Output the (X, Y) coordinate of the center of the cell containing the given text.  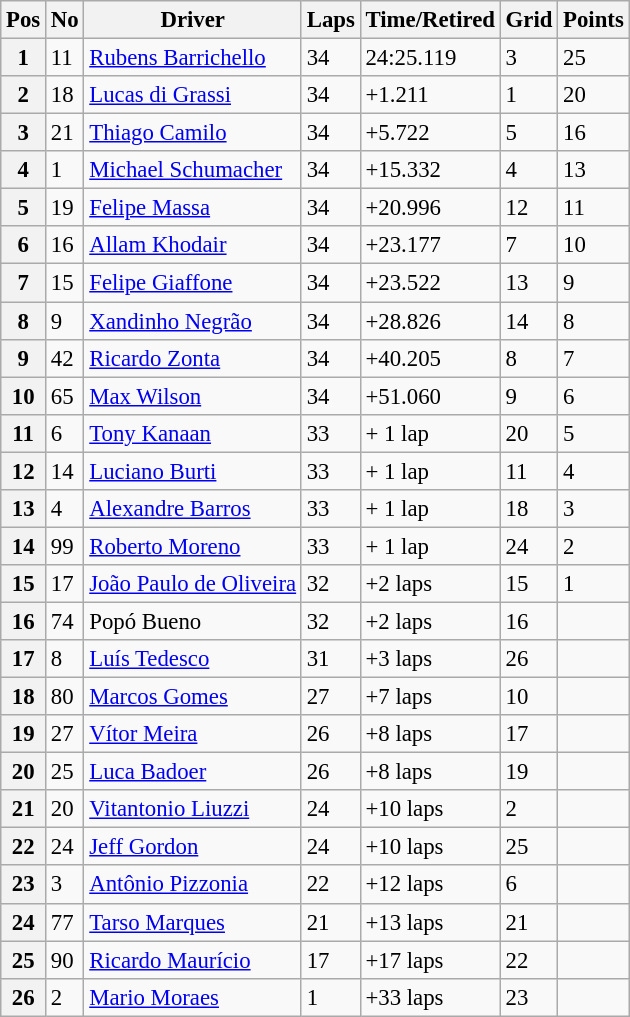
Roberto Moreno (192, 546)
Grid (528, 20)
Vitantonio Liuzzi (192, 809)
Antônio Pizzonia (192, 885)
Tarso Marques (192, 922)
+1.211 (430, 95)
Time/Retired (430, 20)
99 (65, 546)
Luca Badoer (192, 772)
+20.996 (430, 208)
+12 laps (430, 885)
77 (65, 922)
João Paulo de Oliveira (192, 584)
Felipe Massa (192, 208)
Alexandre Barros (192, 509)
Pos (24, 20)
+40.205 (430, 358)
+5.722 (430, 133)
Tony Kanaan (192, 433)
+23.177 (430, 245)
Rubens Barrichello (192, 58)
+15.332 (430, 170)
+13 laps (430, 922)
31 (330, 659)
+28.826 (430, 321)
No (65, 20)
+7 laps (430, 697)
Jeff Gordon (192, 847)
+33 laps (430, 997)
Luís Tedesco (192, 659)
24:25.119 (430, 58)
90 (65, 960)
Marcos Gomes (192, 697)
Ricardo Maurício (192, 960)
+17 laps (430, 960)
Michael Schumacher (192, 170)
Max Wilson (192, 396)
+51.060 (430, 396)
Popó Bueno (192, 621)
Allam Khodair (192, 245)
65 (65, 396)
Thiago Camilo (192, 133)
Luciano Burti (192, 471)
Points (594, 20)
Xandinho Negrão (192, 321)
Laps (330, 20)
Ricardo Zonta (192, 358)
Mario Moraes (192, 997)
42 (65, 358)
Felipe Giaffone (192, 283)
74 (65, 621)
Driver (192, 20)
Vítor Meira (192, 734)
+23.522 (430, 283)
+3 laps (430, 659)
Lucas di Grassi (192, 95)
80 (65, 697)
